For the text-containing cell, return its midpoint in (x, y) coordinate format. 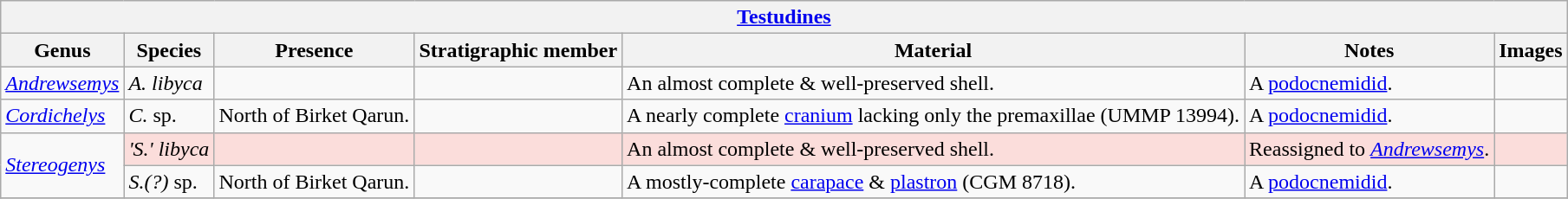
Notes (1370, 50)
A mostly-complete carapace & plastron (CGM 8718). (934, 182)
Cordichelys (62, 116)
Stereogenys (62, 165)
Stratigraphic member (518, 50)
Material (934, 50)
Genus (62, 50)
Species (169, 50)
Reassigned to Andrewsemys. (1370, 149)
Testudines (784, 17)
C. sp. (169, 116)
Andrewsemys (62, 83)
'S.' libyca (169, 149)
A. libyca (169, 83)
Presence (314, 50)
Images (1531, 50)
A nearly complete cranium lacking only the premaxillae (UMMP 13994). (934, 116)
S.(?) sp. (169, 182)
